Provide the (x, y) coordinate of the cell's center where the given text is located.  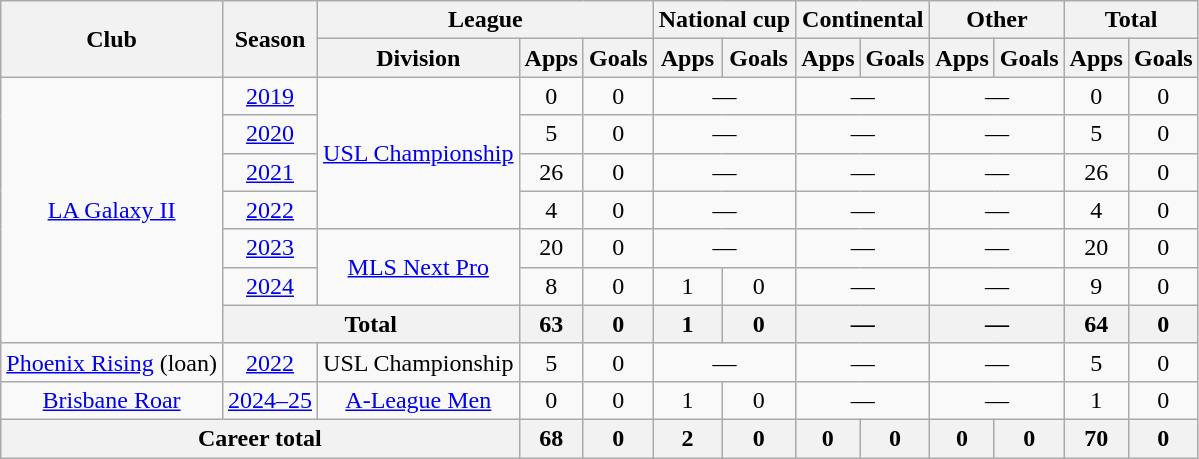
League (486, 20)
2024 (270, 286)
LA Galaxy II (112, 210)
2019 (270, 96)
Phoenix Rising (loan) (112, 362)
MLS Next Pro (419, 267)
Division (419, 58)
68 (551, 438)
Continental (863, 20)
8 (551, 286)
Other (997, 20)
70 (1096, 438)
9 (1096, 286)
A-League Men (419, 400)
Brisbane Roar (112, 400)
2021 (270, 172)
2023 (270, 248)
63 (551, 324)
Club (112, 39)
2020 (270, 134)
Season (270, 39)
Career total (260, 438)
National cup (724, 20)
64 (1096, 324)
2024–25 (270, 400)
2 (687, 438)
